From the cell containing the given text, extract its center point as [X, Y] coordinate. 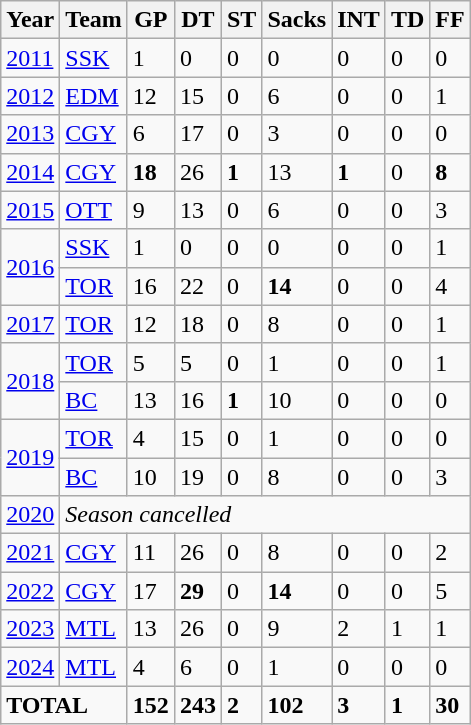
2011 [30, 58]
Season cancelled [265, 515]
11 [150, 553]
DT [198, 20]
Year [30, 20]
2018 [30, 381]
2021 [30, 553]
OTT [94, 210]
2015 [30, 210]
243 [198, 705]
2023 [30, 629]
2019 [30, 457]
FF [450, 20]
2014 [30, 172]
GP [150, 20]
102 [297, 705]
2016 [30, 267]
2013 [30, 134]
30 [450, 705]
INT [359, 20]
2024 [30, 667]
29 [198, 591]
TOTAL [64, 705]
2017 [30, 324]
Sacks [297, 20]
ST [241, 20]
EDM [94, 96]
19 [198, 477]
2022 [30, 591]
152 [150, 705]
22 [198, 286]
TD [407, 20]
Team [94, 20]
2012 [30, 96]
2020 [30, 515]
